Scan for the cell matching the given text and deliver its (X, Y) coordinate at center. 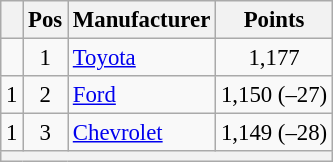
Chevrolet (142, 133)
Pos (46, 20)
1,177 (274, 58)
2 (46, 95)
Manufacturer (142, 20)
1,150 (–27) (274, 95)
Toyota (142, 58)
Ford (142, 95)
Points (274, 20)
3 (46, 133)
1,149 (–28) (274, 133)
